For the text-containing cell, return its midpoint in [x, y] coordinate format. 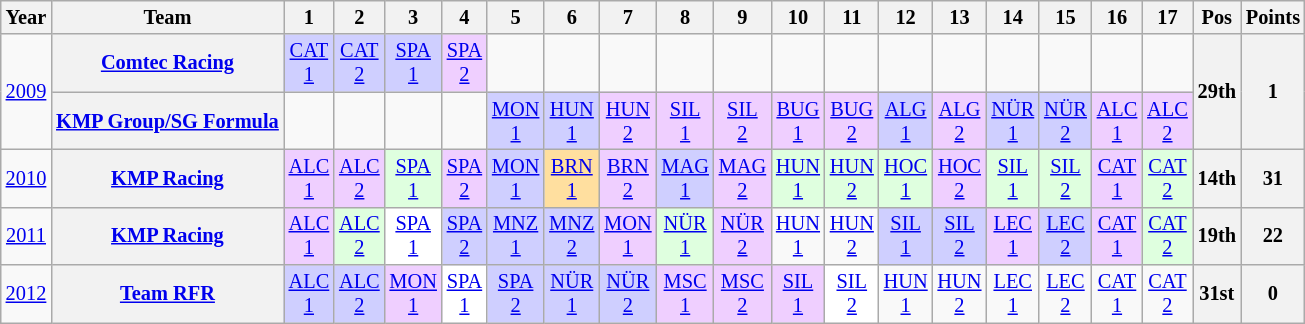
4 [464, 17]
Points [1273, 17]
MAG2 [742, 178]
ALG1 [906, 121]
14th [1217, 178]
Pos [1217, 17]
2012 [26, 294]
BRN2 [628, 178]
6 [572, 17]
ALG2 [960, 121]
2 [359, 17]
MSC2 [742, 294]
HOC2 [960, 178]
15 [1066, 17]
17 [1167, 17]
0 [1273, 294]
7 [628, 17]
10 [798, 17]
31 [1273, 178]
9 [742, 17]
Team RFR [167, 294]
14 [1012, 17]
MNZ2 [572, 236]
2009 [26, 92]
HOC1 [906, 178]
19th [1217, 236]
Team [167, 17]
MSC1 [686, 294]
16 [1117, 17]
5 [516, 17]
22 [1273, 236]
MAG1 [686, 178]
11 [852, 17]
31st [1217, 294]
BUG2 [852, 121]
MNZ1 [516, 236]
BRN1 [572, 178]
2011 [26, 236]
BUG1 [798, 121]
12 [906, 17]
Comtec Racing [167, 63]
2010 [26, 178]
3 [414, 17]
13 [960, 17]
Year [26, 17]
29th [1217, 92]
KMP Group/SG Formula [167, 121]
8 [686, 17]
